Determine the (x, y) coordinate at the center of the cell enclosing the given text.  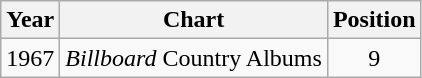
Billboard Country Albums (194, 58)
1967 (30, 58)
Chart (194, 20)
Year (30, 20)
9 (374, 58)
Position (374, 20)
